Capture the cell that displays the provided text and extract its [X, Y] central coordinate. 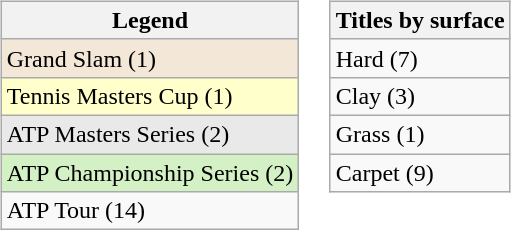
ATP Masters Series (2) [150, 134]
Tennis Masters Cup (1) [150, 96]
ATP Championship Series (2) [150, 173]
Clay (3) [420, 96]
Grass (1) [420, 134]
ATP Tour (14) [150, 211]
Grand Slam (1) [150, 58]
Titles by surface [420, 20]
Carpet (9) [420, 173]
Legend [150, 20]
Hard (7) [420, 58]
